Return the (X, Y) coordinate for the center point of the cell that contains the specified text.  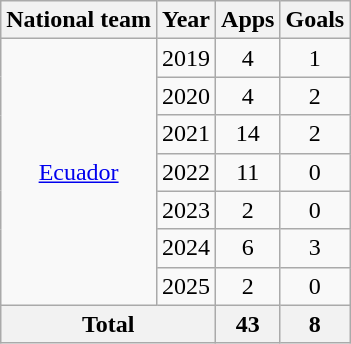
2022 (186, 172)
Total (108, 324)
2020 (186, 96)
8 (315, 324)
2019 (186, 58)
Goals (315, 20)
Apps (248, 20)
Year (186, 20)
3 (315, 248)
2021 (186, 134)
14 (248, 134)
2023 (186, 210)
6 (248, 248)
2025 (186, 286)
1 (315, 58)
43 (248, 324)
National team (79, 20)
2024 (186, 248)
Ecuador (79, 172)
11 (248, 172)
